Detect which cell encompasses the target text, then output its (x, y) center coordinate. 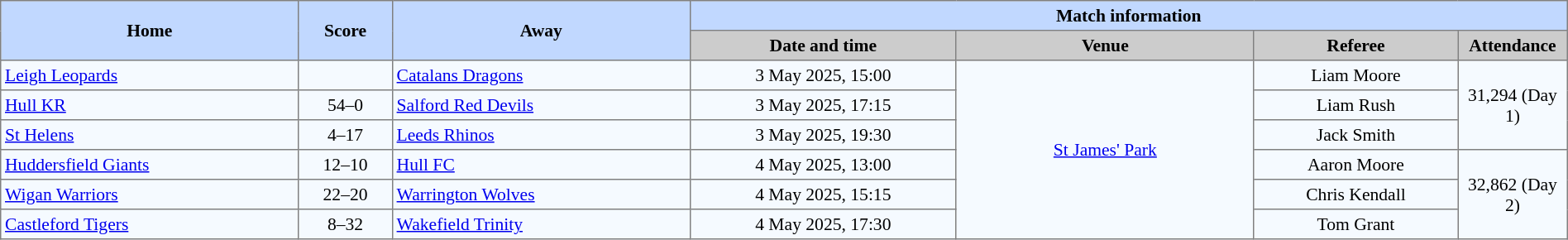
3 May 2025, 17:15 (823, 105)
Chris Kendall (1355, 194)
Venue (1105, 46)
Warrington Wolves (541, 194)
Away (541, 31)
Wigan Warriors (150, 194)
Wakefield Trinity (541, 224)
Match information (1128, 16)
8–32 (346, 224)
31,294 (Day 1) (1513, 105)
Salford Red Devils (541, 105)
Liam Moore (1355, 75)
Score (346, 31)
Referee (1355, 46)
Huddersfield Giants (150, 165)
54–0 (346, 105)
3 May 2025, 15:00 (823, 75)
Home (150, 31)
4 May 2025, 15:15 (823, 194)
Leeds Rhinos (541, 135)
St Helens (150, 135)
Leigh Leopards (150, 75)
Jack Smith (1355, 135)
4 May 2025, 13:00 (823, 165)
4–17 (346, 135)
Attendance (1513, 46)
22–20 (346, 194)
Tom Grant (1355, 224)
3 May 2025, 19:30 (823, 135)
32,862 (Day 2) (1513, 194)
Castleford Tigers (150, 224)
Liam Rush (1355, 105)
Hull KR (150, 105)
Date and time (823, 46)
St James' Park (1105, 150)
12–10 (346, 165)
Aaron Moore (1355, 165)
4 May 2025, 17:30 (823, 224)
Hull FC (541, 165)
Catalans Dragons (541, 75)
